Provide the [x, y] coordinate of the cell's center where the given text is located.  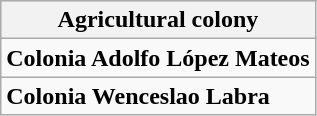
Agricultural colony [158, 20]
Colonia Wenceslao Labra [158, 96]
Colonia Adolfo López Mateos [158, 58]
